Return [X, Y] of the center of cell containing provided text 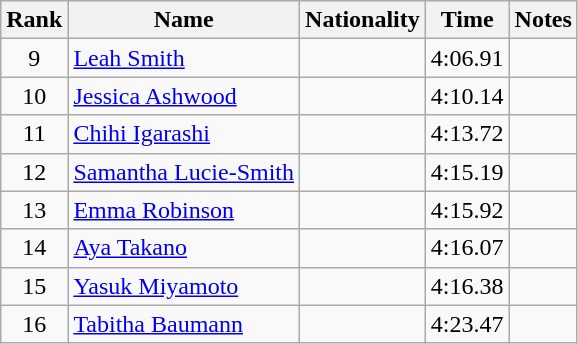
Samantha Lucie-Smith [184, 172]
Name [184, 20]
4:15.92 [467, 210]
4:15.19 [467, 172]
4:16.38 [467, 286]
Yasuk Miyamoto [184, 286]
16 [34, 324]
Time [467, 20]
4:23.47 [467, 324]
13 [34, 210]
Chihi Igarashi [184, 134]
4:13.72 [467, 134]
9 [34, 58]
Emma Robinson [184, 210]
Leah Smith [184, 58]
Nationality [363, 20]
14 [34, 248]
Aya Takano [184, 248]
Notes [543, 20]
Rank [34, 20]
12 [34, 172]
4:10.14 [467, 96]
Tabitha Baumann [184, 324]
10 [34, 96]
11 [34, 134]
Jessica Ashwood [184, 96]
4:06.91 [467, 58]
15 [34, 286]
4:16.07 [467, 248]
